Output the [X, Y] coordinate of the center of the cell containing the given text.  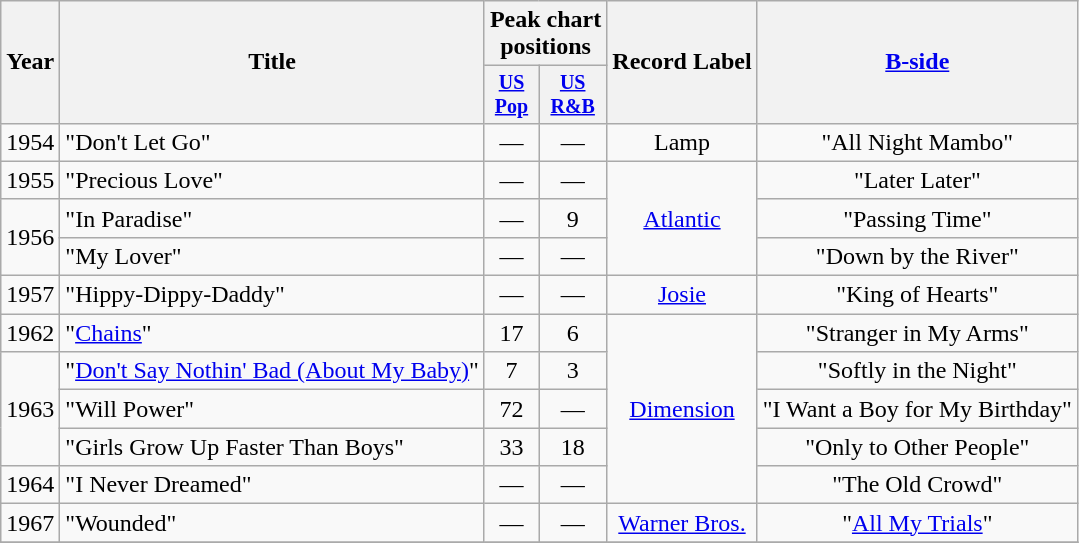
9 [573, 218]
72 [511, 409]
Lamp [682, 142]
Peak chartpositions [545, 34]
"Precious Love" [272, 180]
1962 [30, 333]
"Hippy-Dippy-Daddy" [272, 295]
1967 [30, 523]
USPop [511, 94]
"Down by the River" [917, 256]
B-side [917, 62]
1964 [30, 485]
1954 [30, 142]
"In Paradise" [272, 218]
"Wounded" [272, 523]
Josie [682, 295]
18 [573, 447]
"Only to Other People" [917, 447]
"Stranger in My Arms" [917, 333]
"I Want a Boy for My Birthday" [917, 409]
1955 [30, 180]
Dimension [682, 409]
Atlantic [682, 218]
"Chains" [272, 333]
Record Label [682, 62]
"Later Later" [917, 180]
1963 [30, 409]
3 [573, 371]
17 [511, 333]
"Passing Time" [917, 218]
7 [511, 371]
"King of Hearts" [917, 295]
Warner Bros. [682, 523]
"The Old Crowd" [917, 485]
1957 [30, 295]
Title [272, 62]
"I Never Dreamed" [272, 485]
"Softly in the Night" [917, 371]
"Will Power" [272, 409]
USR&B [573, 94]
"My Lover" [272, 256]
33 [511, 447]
6 [573, 333]
Year [30, 62]
"Don't Say Nothin' Bad (About My Baby)" [272, 371]
"Girls Grow Up Faster Than Boys" [272, 447]
"All My Trials" [917, 523]
"All Night Mambo" [917, 142]
"Don't Let Go" [272, 142]
1956 [30, 237]
